Output the [X, Y] coordinate of the center of the cell containing the given text.  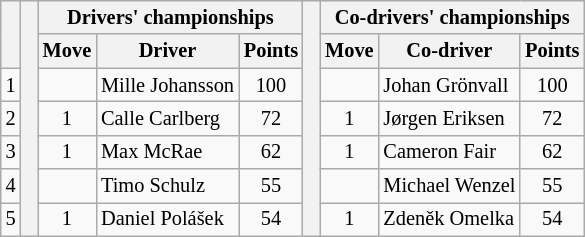
Mille Johansson [168, 85]
Zdeněk Omelka [449, 219]
Co-drivers' championships [452, 17]
Drivers' championships [170, 17]
Daniel Polášek [168, 219]
Cameron Fair [449, 152]
5 [11, 219]
Johan Grönvall [449, 85]
Jørgen Eriksen [449, 118]
Co-driver [449, 51]
4 [11, 186]
Max McRae [168, 152]
3 [11, 152]
Timo Schulz [168, 186]
Driver [168, 51]
Michael Wenzel [449, 186]
2 [11, 118]
Calle Carlberg [168, 118]
